Identify which cell holds the provided text, then report its [x, y] central coordinate. 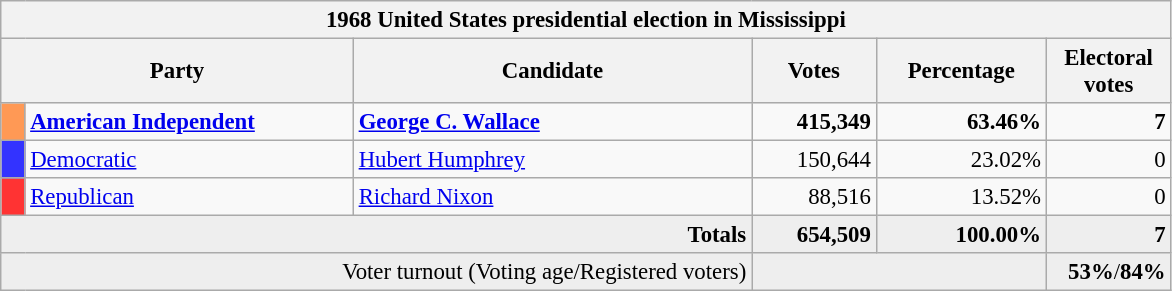
Votes [814, 72]
Hubert Humphrey [552, 160]
Candidate [552, 72]
88,516 [814, 197]
Percentage [961, 72]
Republican [189, 197]
654,509 [814, 235]
150,644 [814, 160]
23.02% [961, 160]
Party [178, 72]
George C. Wallace [552, 122]
1968 United States presidential election in Mississippi [586, 20]
13.52% [961, 197]
415,349 [814, 122]
100.00% [961, 235]
63.46% [961, 122]
Electoral votes [1108, 72]
Richard Nixon [552, 197]
American Independent [189, 122]
Totals [376, 235]
Democratic [189, 160]
